Search for the cell housing the specified text and yield its (x, y) center coordinate. 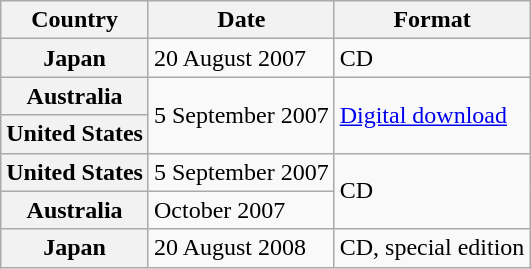
Digital download (432, 115)
Format (432, 20)
20 August 2007 (241, 58)
Country (75, 20)
October 2007 (241, 210)
CD, special edition (432, 248)
20 August 2008 (241, 248)
Date (241, 20)
